For the text-containing cell, return its midpoint in [X, Y] coordinate format. 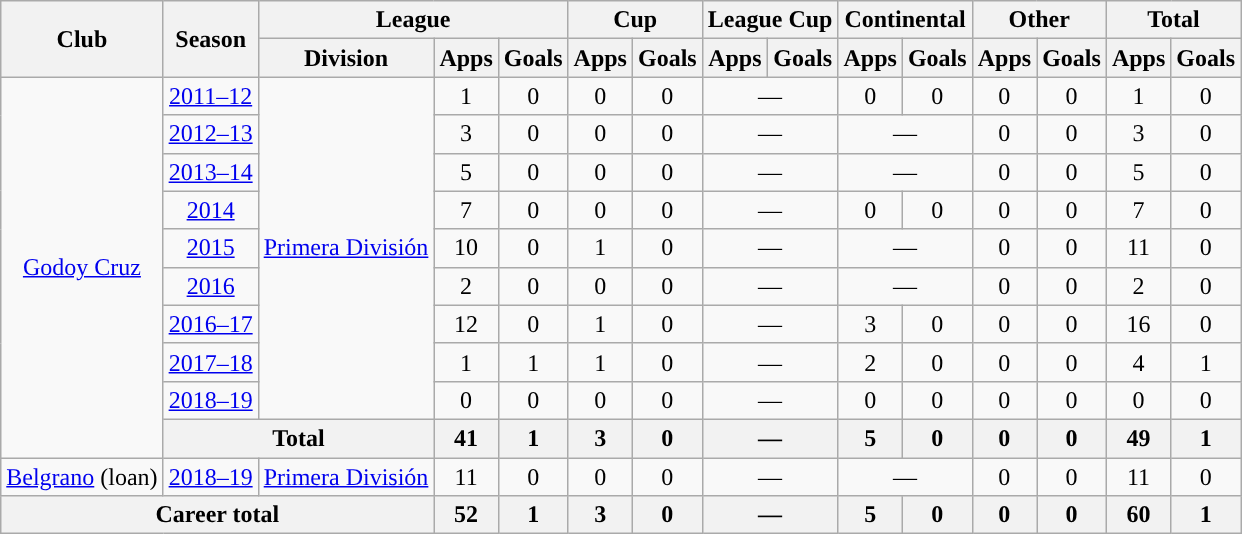
2013–14 [210, 172]
Godoy Cruz [82, 268]
10 [466, 248]
League Cup [770, 20]
Club [82, 39]
41 [466, 438]
4 [1138, 362]
Season [210, 39]
12 [466, 324]
League [413, 20]
Division [346, 58]
2011–12 [210, 96]
Belgrano (loan) [82, 477]
2012–13 [210, 134]
Career total [218, 515]
52 [466, 515]
16 [1138, 324]
60 [1138, 515]
49 [1138, 438]
2016–17 [210, 324]
2015 [210, 248]
2016 [210, 286]
2014 [210, 210]
Cup [635, 20]
Continental [905, 20]
2017–18 [210, 362]
Other [1039, 20]
